Scan for the cell matching the given text and deliver its (X, Y) coordinate at center. 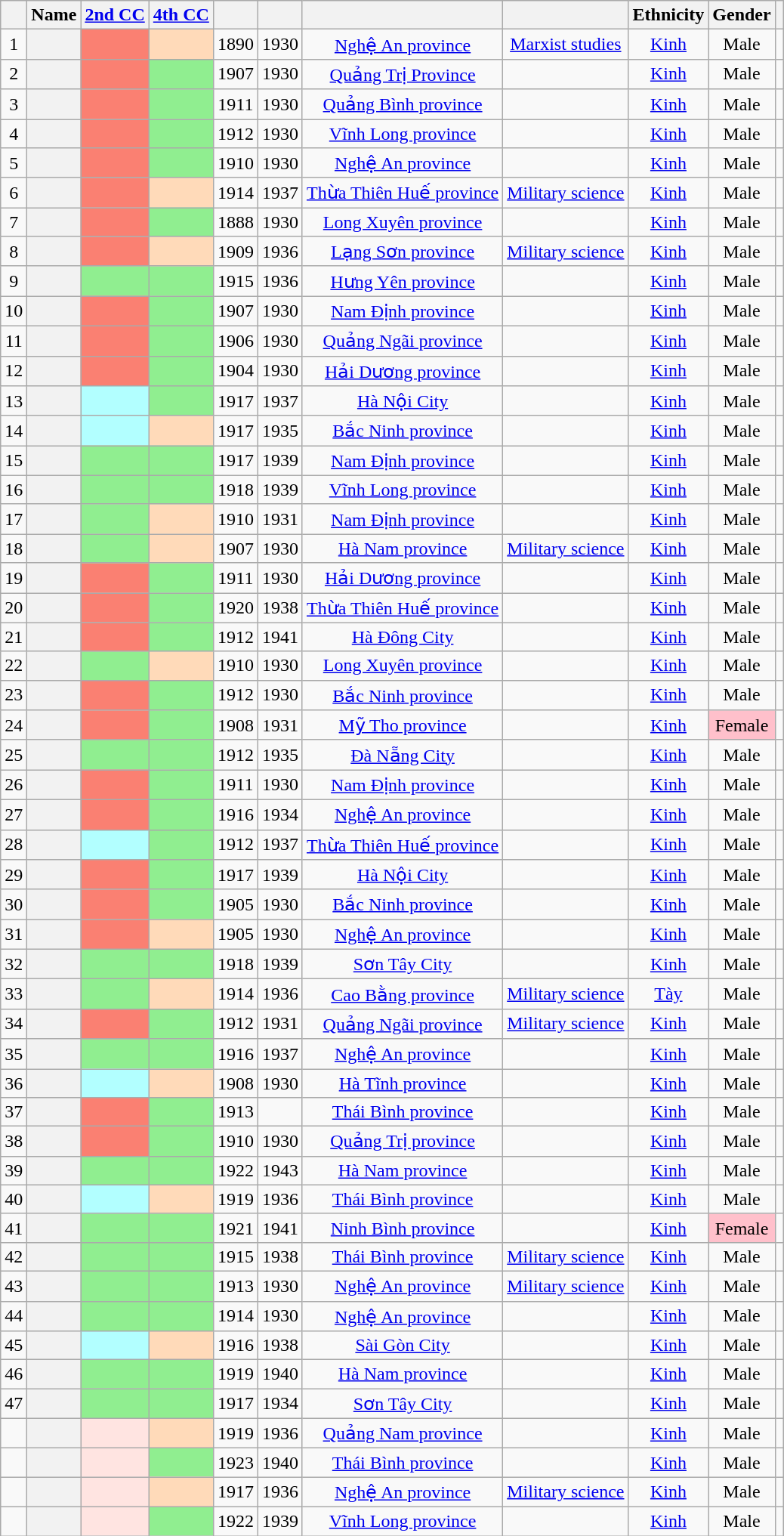
Lạng Sơn province (402, 252)
Hà Tĩnh province (402, 1083)
21 (14, 637)
8 (14, 252)
38 (14, 1142)
26 (14, 785)
45 (14, 1346)
4th CC (181, 15)
32 (14, 964)
Hà Đông City (402, 637)
20 (14, 607)
Quảng Trị Province (402, 74)
Cao Bằng province (402, 994)
22 (14, 666)
1920 (236, 607)
Ninh Bình province (402, 1228)
36 (14, 1083)
Quảng Bình province (402, 104)
17 (14, 519)
15 (14, 461)
Tày (668, 994)
28 (14, 845)
19 (14, 578)
10 (14, 311)
3 (14, 104)
1923 (236, 1463)
11 (14, 341)
41 (14, 1228)
Gender (742, 15)
46 (14, 1374)
2nd CC (115, 15)
33 (14, 994)
12 (14, 371)
4 (14, 134)
Đà Nẵng City (402, 755)
Mỹ Tho province (402, 725)
1943 (279, 1170)
7 (14, 222)
18 (14, 549)
14 (14, 431)
47 (14, 1404)
42 (14, 1256)
37 (14, 1112)
44 (14, 1316)
25 (14, 755)
1904 (236, 371)
16 (14, 490)
1890 (236, 45)
27 (14, 814)
Hưng Yên province (402, 281)
39 (14, 1170)
35 (14, 1054)
30 (14, 904)
1888 (236, 222)
Quảng Nam province (402, 1433)
5 (14, 163)
Ethnicity (668, 15)
29 (14, 875)
1909 (236, 252)
2 (14, 74)
23 (14, 695)
34 (14, 1024)
24 (14, 725)
6 (14, 193)
13 (14, 401)
43 (14, 1286)
1921 (236, 1228)
Name (54, 15)
Marxist studies (566, 45)
1 (14, 45)
40 (14, 1199)
9 (14, 281)
31 (14, 935)
1906 (236, 341)
Sài Gòn City (402, 1346)
Quảng Trị province (402, 1142)
